Extract the [x, y] coordinate from the center of the cell holding the provided text.  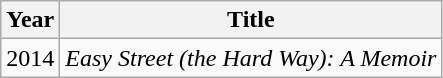
Title [251, 20]
Year [30, 20]
Easy Street (the Hard Way): A Memoir [251, 58]
2014 [30, 58]
